Search for the cell housing the specified text and yield its [X, Y] center coordinate. 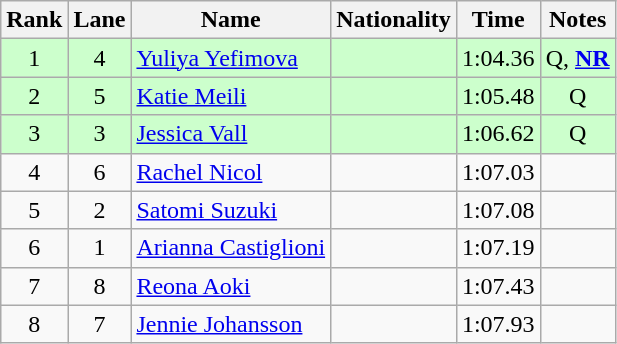
Katie Meili [231, 96]
1:07.93 [498, 324]
Jessica Vall [231, 134]
Time [498, 20]
Reona Aoki [231, 286]
Satomi Suzuki [231, 210]
1:06.62 [498, 134]
1:05.48 [498, 96]
1:07.03 [498, 172]
Q, NR [578, 58]
1:07.19 [498, 248]
Nationality [394, 20]
Jennie Johansson [231, 324]
Lane [100, 20]
Arianna Castiglioni [231, 248]
1:07.43 [498, 286]
Notes [578, 20]
1:07.08 [498, 210]
1:04.36 [498, 58]
Yuliya Yefimova [231, 58]
Rachel Nicol [231, 172]
Rank [34, 20]
Name [231, 20]
